Return [x, y] of the center of cell containing provided text 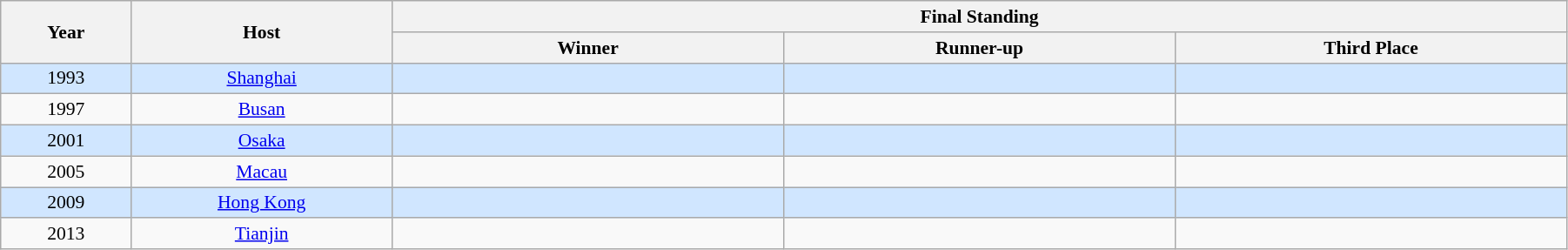
Third Place [1370, 48]
Year [66, 31]
Macau [262, 172]
Final Standing [980, 17]
2013 [66, 234]
2005 [66, 172]
Winner [588, 48]
Tianjin [262, 234]
Hong Kong [262, 203]
Shanghai [262, 78]
Osaka [262, 141]
Runner-up [980, 48]
Busan [262, 110]
2001 [66, 141]
1997 [66, 110]
1993 [66, 78]
Host [262, 31]
2009 [66, 203]
